Identify which cell holds the provided text, then report its [X, Y] central coordinate. 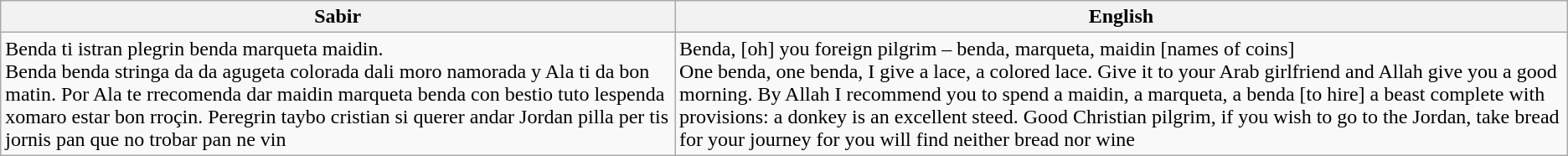
Sabir [338, 17]
English [1122, 17]
